Provide the [x, y] coordinate of the cell's center where the given text is located.  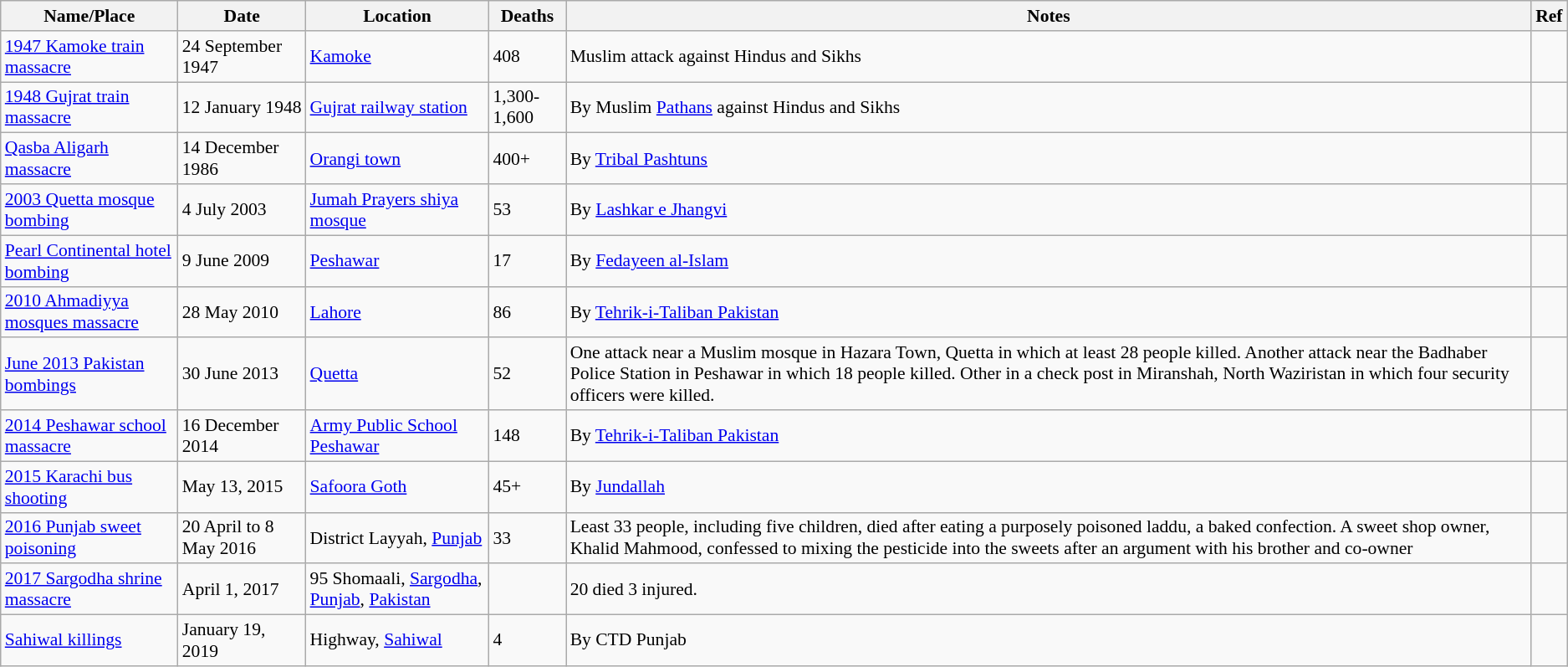
2017 Sargodha shrine massacre [89, 589]
20 April to 8 May 2016 [243, 537]
2015 Karachi bus shooting [89, 487]
2010 Ahmadiyya mosques massacre [89, 311]
86 [527, 311]
Sahiwal killings [89, 641]
45+ [527, 487]
April 1, 2017 [243, 589]
January 19, 2019 [243, 641]
28 May 2010 [243, 311]
Qasba Aligarh massacre [89, 159]
Quetta [398, 375]
Highway, Sahiwal [398, 641]
1,300-1,600 [527, 107]
Peshawar [398, 261]
17 [527, 261]
By Muslim Pathans against Hindus and Sikhs [1049, 107]
Notes [1049, 16]
Army Public School Peshawar [398, 435]
By Fedayeen al-Islam [1049, 261]
408 [527, 57]
By CTD Punjab [1049, 641]
May 13, 2015 [243, 487]
Safoora Goth [398, 487]
24 September 1947 [243, 57]
53 [527, 209]
14 December 1986 [243, 159]
33 [527, 537]
By Lashkar e Jhangvi [1049, 209]
By Tribal Pashtuns [1049, 159]
District Layyah, Punjab [398, 537]
2003 Quetta mosque bombing [89, 209]
1947 Kamoke train massacre [89, 57]
Date [243, 16]
Muslim attack against Hindus and Sikhs [1049, 57]
16 December 2014 [243, 435]
June 2013 Pakistan bombings [89, 375]
95 Shomaali, Sargodha, Punjab, Pakistan [398, 589]
By Jundallah [1049, 487]
400+ [527, 159]
12 January 1948 [243, 107]
4 July 2003 [243, 209]
Orangi town [398, 159]
Kamoke [398, 57]
9 June 2009 [243, 261]
52 [527, 375]
20 died 3 injured. [1049, 589]
148 [527, 435]
Pearl Continental hotel bombing [89, 261]
Deaths [527, 16]
2016 Punjab sweet poisoning [89, 537]
2014 Peshawar school massacre [89, 435]
Location [398, 16]
Ref [1549, 16]
Gujrat railway station [398, 107]
Jumah Prayers shiya mosque [398, 209]
4 [527, 641]
30 June 2013 [243, 375]
Lahore [398, 311]
1948 Gujrat train massacre [89, 107]
Name/Place [89, 16]
